Detect which cell encompasses the target text, then output its [X, Y] center coordinate. 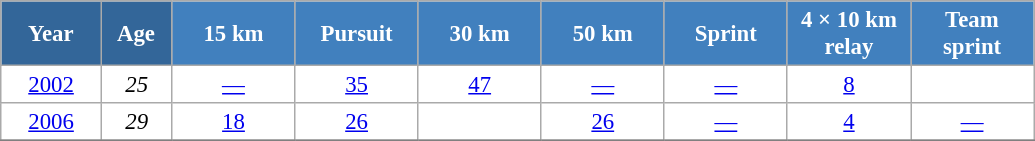
35 [356, 85]
Team sprint [972, 34]
Sprint [726, 34]
Pursuit [356, 34]
25 [136, 85]
2006 [52, 122]
Age [136, 34]
50 km [602, 34]
Year [52, 34]
47 [480, 85]
8 [848, 85]
30 km [480, 34]
2002 [52, 85]
29 [136, 122]
4 [848, 122]
4 × 10 km relay [848, 34]
18 [234, 122]
15 km [234, 34]
